Search for the cell housing the specified text and yield its (x, y) center coordinate. 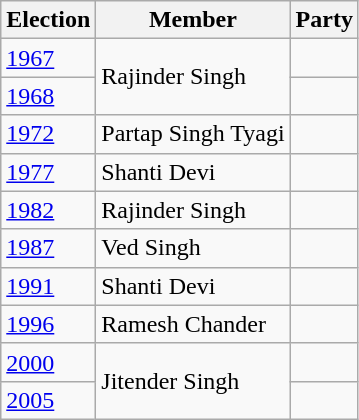
Party (324, 20)
1996 (48, 324)
2000 (48, 362)
2005 (48, 400)
1967 (48, 58)
1968 (48, 96)
Election (48, 20)
Member (193, 20)
Partap Singh Tyagi (193, 134)
1972 (48, 134)
Ramesh Chander (193, 324)
Jitender Singh (193, 381)
1991 (48, 286)
1977 (48, 172)
1987 (48, 248)
Ved Singh (193, 248)
1982 (48, 210)
